Find where the given text appears and provide that cell's center as [X, Y] coordinate. 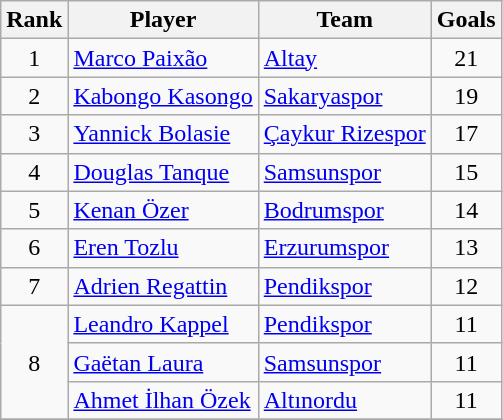
4 [34, 172]
19 [466, 96]
1 [34, 58]
14 [466, 210]
Altınordu [344, 400]
Leandro Kappel [163, 324]
21 [466, 58]
13 [466, 248]
Goals [466, 20]
Erzurumspor [344, 248]
15 [466, 172]
Altay [344, 58]
Eren Tozlu [163, 248]
6 [34, 248]
8 [34, 362]
Player [163, 20]
Team [344, 20]
12 [466, 286]
Sakaryaspor [344, 96]
Adrien Regattin [163, 286]
Gaëtan Laura [163, 362]
Çaykur Rizespor [344, 134]
7 [34, 286]
Yannick Bolasie [163, 134]
Kenan Özer [163, 210]
Rank [34, 20]
Ahmet İlhan Özek [163, 400]
Kabongo Kasongo [163, 96]
Marco Paixão [163, 58]
Douglas Tanque [163, 172]
Bodrumspor [344, 210]
5 [34, 210]
2 [34, 96]
17 [466, 134]
3 [34, 134]
